Provide the [x, y] coordinate of the cell's center where the given text is located.  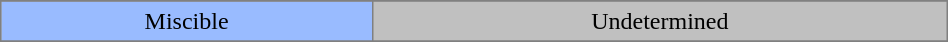
Undetermined [660, 21]
Miscible [187, 21]
